Return [X, Y] of the center of cell containing provided text 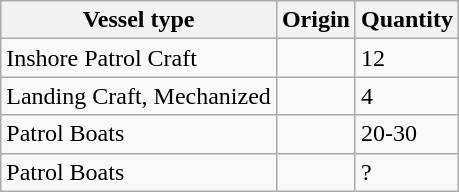
Vessel type [139, 20]
20-30 [406, 134]
Quantity [406, 20]
Landing Craft, Mechanized [139, 96]
? [406, 172]
Inshore Patrol Craft [139, 58]
12 [406, 58]
Origin [316, 20]
4 [406, 96]
